Return the [x, y] coordinate for the center point of the cell that contains the specified text.  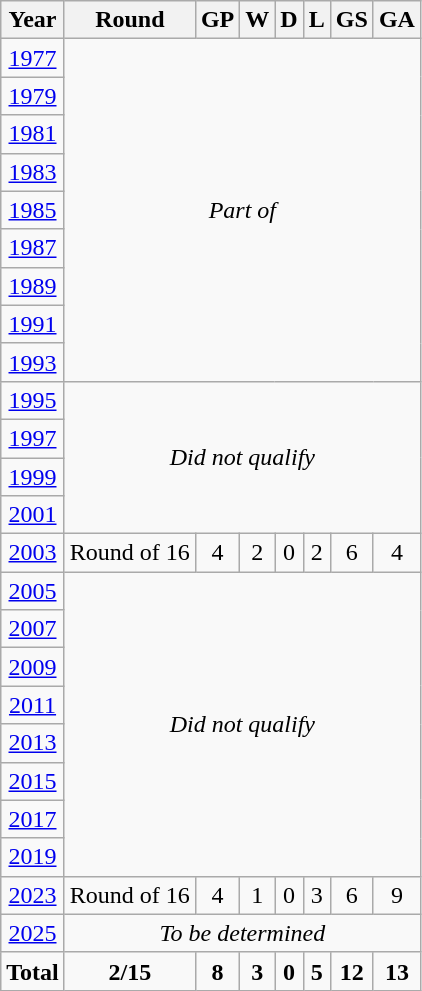
L [316, 20]
Part of [242, 210]
2015 [33, 781]
1997 [33, 438]
2009 [33, 667]
W [258, 20]
1983 [33, 172]
2025 [33, 933]
9 [396, 895]
2017 [33, 819]
1 [258, 895]
1981 [33, 134]
GP [217, 20]
To be determined [242, 933]
2007 [33, 629]
Round [130, 20]
Total [33, 971]
12 [352, 971]
1977 [33, 58]
13 [396, 971]
2023 [33, 895]
2003 [33, 553]
2011 [33, 705]
1989 [33, 286]
2013 [33, 743]
2001 [33, 515]
1987 [33, 248]
GA [396, 20]
GS [352, 20]
5 [316, 971]
1985 [33, 210]
1979 [33, 96]
8 [217, 971]
1999 [33, 477]
2019 [33, 857]
1995 [33, 400]
D [289, 20]
2/15 [130, 971]
1993 [33, 362]
1991 [33, 324]
2005 [33, 591]
Year [33, 20]
